Extract the [x, y] coordinate from the center of the cell holding the provided text.  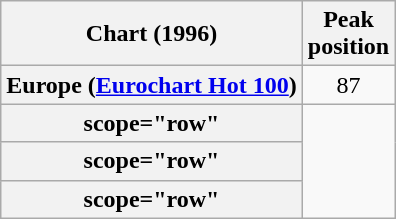
Peakposition [348, 34]
87 [348, 85]
Chart (1996) [152, 34]
Europe (Eurochart Hot 100) [152, 85]
